Detect which cell encompasses the target text, then output its (x, y) center coordinate. 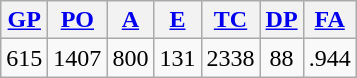
E (178, 20)
TC (230, 20)
2338 (230, 58)
615 (24, 58)
PO (78, 20)
131 (178, 58)
.944 (330, 58)
88 (282, 58)
DP (282, 20)
A (130, 20)
FA (330, 20)
GP (24, 20)
800 (130, 58)
1407 (78, 58)
